For the text-containing cell, return its midpoint in (x, y) coordinate format. 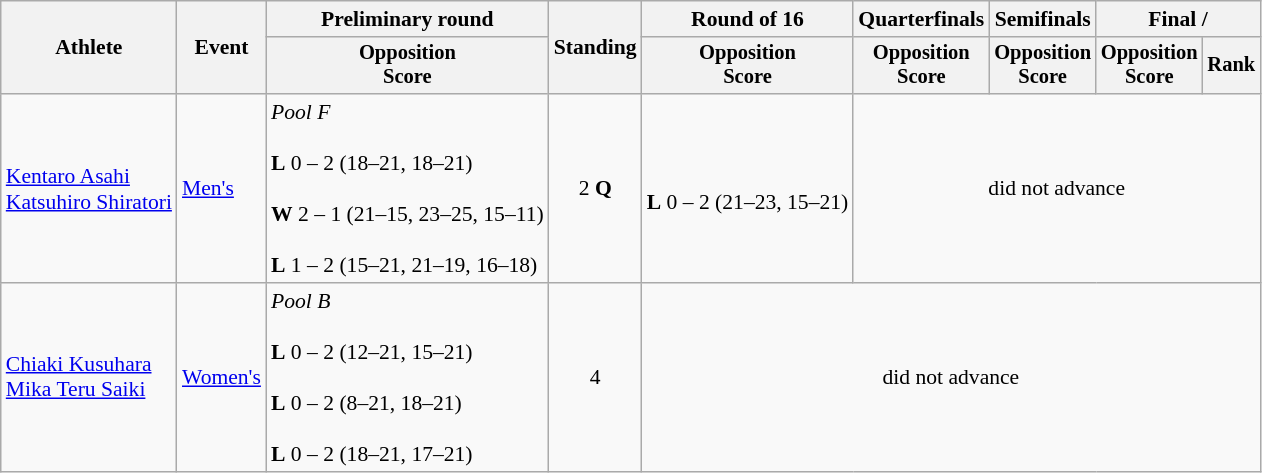
Women's (222, 378)
Round of 16 (748, 19)
Standing (596, 48)
Men's (222, 188)
Event (222, 48)
Pool FL 0 – 2 (18–21, 18–21)W 2 – 1 (21–15, 23–25, 15–11)L 1 – 2 (15–21, 21–19, 16–18) (408, 188)
Rank (1232, 66)
L 0 – 2 (21–23, 15–21) (748, 188)
Pool BL 0 – 2 (12–21, 15–21)L 0 – 2 (8–21, 18–21)L 0 – 2 (18–21, 17–21) (408, 378)
Athlete (89, 48)
2 Q (596, 188)
Quarterfinals (921, 19)
Kentaro AsahiKatsuhiro Shiratori (89, 188)
Chiaki Kusuhara Mika Teru Saiki (89, 378)
Preliminary round (408, 19)
4 (596, 378)
Semifinals (1042, 19)
Final / (1178, 19)
